Find where the given text appears and provide that cell's center as [X, Y] coordinate. 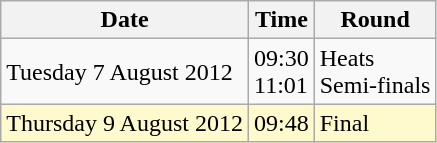
Thursday 9 August 2012 [125, 123]
HeatsSemi-finals [375, 72]
Time [281, 20]
Round [375, 20]
09:3011:01 [281, 72]
Tuesday 7 August 2012 [125, 72]
Final [375, 123]
Date [125, 20]
09:48 [281, 123]
